Find where the given text appears and provide that cell's center as [x, y] coordinate. 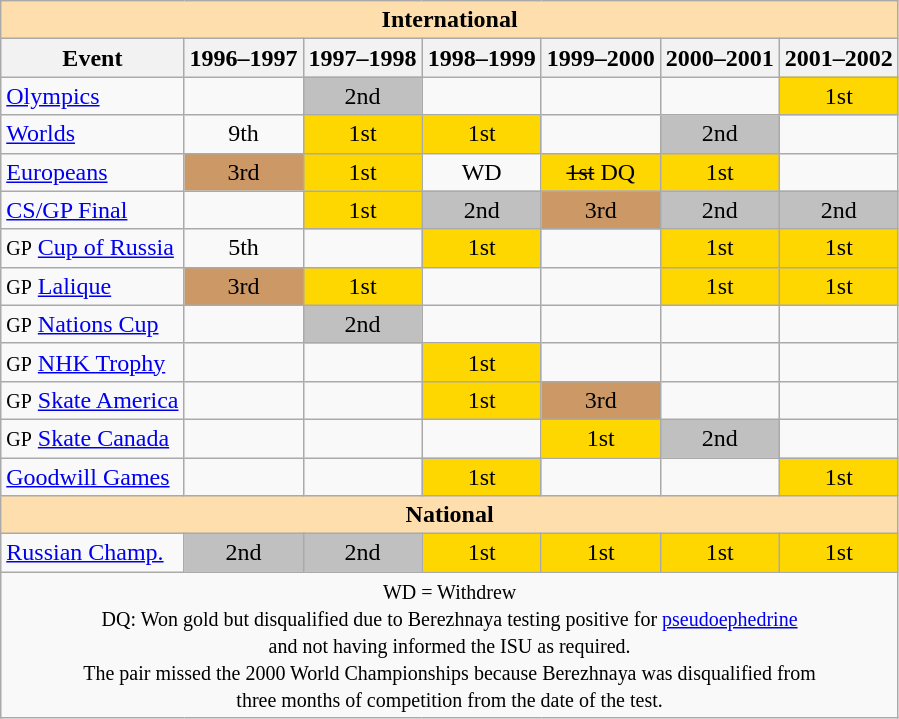
2000–2001 [720, 58]
GP Skate America [92, 400]
GP Cup of Russia [92, 248]
GP NHK Trophy [92, 362]
GP Nations Cup [92, 324]
GP Skate Canada [92, 438]
1997–1998 [362, 58]
Olympics [92, 96]
1998–1999 [482, 58]
CS/GP Final [92, 210]
Russian Champ. [92, 553]
9th [244, 134]
2001–2002 [838, 58]
WD [482, 172]
Goodwill Games [92, 477]
1996–1997 [244, 58]
International [450, 20]
1st DQ [600, 172]
GP Lalique [92, 286]
Worlds [92, 134]
Event [92, 58]
Europeans [92, 172]
5th [244, 248]
National [450, 515]
1999–2000 [600, 58]
